Locate the cell with the specified text and output its [x, y] center coordinate. 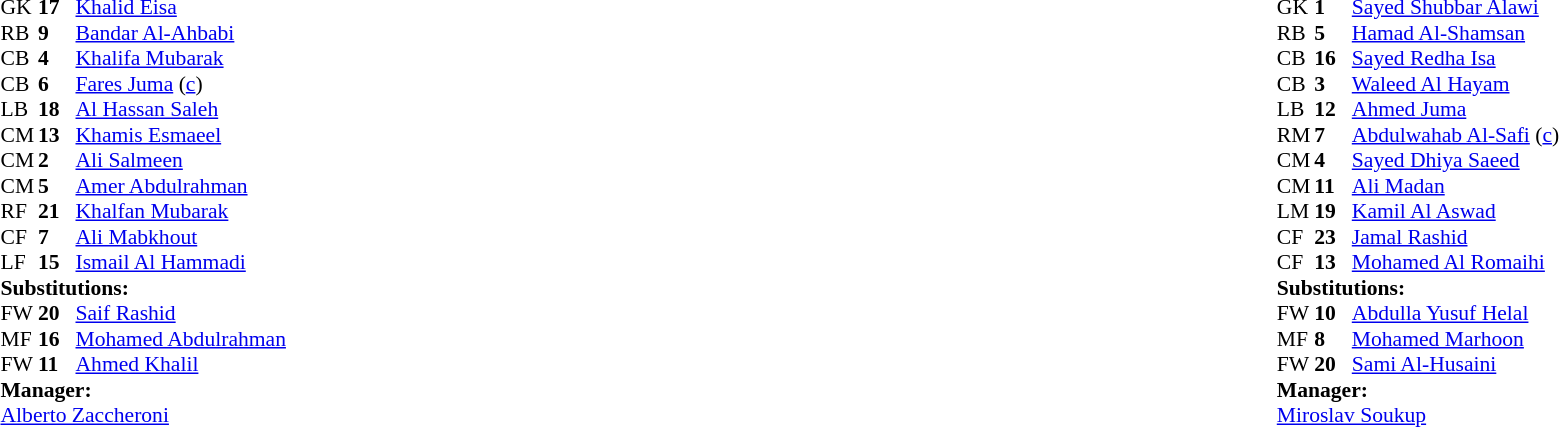
Khalifa Mubarak [181, 59]
RM [1296, 135]
Khalfan Mubarak [181, 211]
Kamil Al Aswad [1456, 211]
15 [57, 263]
21 [57, 211]
Sami Al-Husaini [1456, 365]
2 [57, 161]
Bandar Al-Ahbabi [181, 33]
19 [1333, 211]
RF [19, 211]
Fares Juma (c) [181, 84]
Khamis Esmaeel [181, 135]
Sayed Dhiya Saeed [1456, 161]
12 [1333, 109]
Mohamed Marhoon [1456, 339]
Sayed Redha Isa [1456, 59]
Ali Madan [1456, 186]
23 [1333, 237]
Ahmed Khalil [181, 365]
3 [1333, 84]
Saif Rashid [181, 313]
Jamal Rashid [1456, 237]
6 [57, 84]
Hamad Al-Shamsan [1456, 33]
Ali Salmeen [181, 161]
Al Hassan Saleh [181, 109]
LF [19, 263]
Ahmed Juma [1456, 109]
Waleed Al Hayam [1456, 84]
Abdulla Yusuf Helal [1456, 313]
Mohamed Al Romaihi [1456, 263]
Ali Mabkhout [181, 237]
Ismail Al Hammadi [181, 263]
LM [1296, 211]
18 [57, 109]
Mohamed Abdulrahman [181, 339]
Amer Abdulrahman [181, 186]
10 [1333, 313]
8 [1333, 339]
Abdulwahab Al-Safi (c) [1456, 135]
9 [57, 33]
